Provide the [X, Y] coordinate of the cell's center where the given text is located.  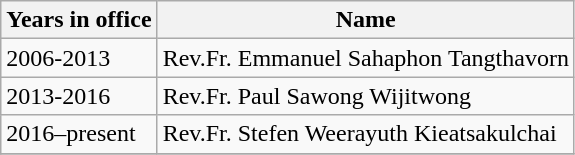
2006-2013 [79, 58]
Rev.Fr. Emmanuel Sahaphon Tangthavorn [366, 58]
2013-2016 [79, 96]
Name [366, 20]
Rev.Fr. Stefen Weerayuth Kieatsakulchai [366, 134]
Years in office [79, 20]
Rev.Fr. Paul Sawong Wijitwong [366, 96]
2016–present [79, 134]
